Extract the [x, y] coordinate from the center of the cell holding the provided text.  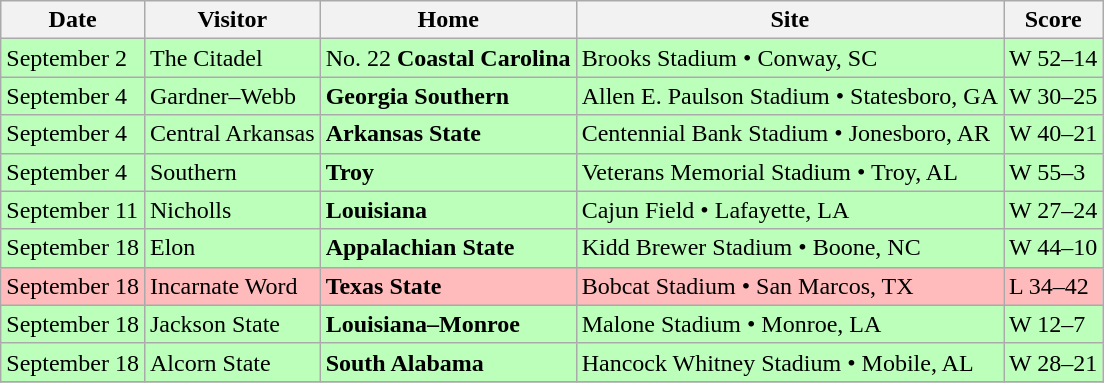
Site [790, 20]
Veterans Memorial Stadium • Troy, AL [790, 172]
W 52–14 [1054, 58]
Allen E. Paulson Stadium • Statesboro, GA [790, 96]
W 27–24 [1054, 210]
Incarnate Word [232, 286]
South Alabama [448, 362]
W 30–25 [1054, 96]
Nicholls [232, 210]
Jackson State [232, 324]
W 12–7 [1054, 324]
No. 22 Coastal Carolina [448, 58]
Southern [232, 172]
Elon [232, 248]
Brooks Stadium • Conway, SC [790, 58]
Kidd Brewer Stadium • Boone, NC [790, 248]
September 2 [73, 58]
W 55–3 [1054, 172]
Hancock Whitney Stadium • Mobile, AL [790, 362]
Texas State [448, 286]
Date [73, 20]
Score [1054, 20]
L 34–42 [1054, 286]
Louisiana [448, 210]
Gardner–Webb [232, 96]
Arkansas State [448, 134]
Malone Stadium • Monroe, LA [790, 324]
W 40–21 [1054, 134]
The Citadel [232, 58]
Georgia Southern [448, 96]
Visitor [232, 20]
Central Arkansas [232, 134]
W 28–21 [1054, 362]
Alcorn State [232, 362]
Louisiana–Monroe [448, 324]
Appalachian State [448, 248]
September 11 [73, 210]
Troy [448, 172]
Bobcat Stadium • San Marcos, TX [790, 286]
Centennial Bank Stadium • Jonesboro, AR [790, 134]
Cajun Field • Lafayette, LA [790, 210]
W 44–10 [1054, 248]
Home [448, 20]
